Locate the cell with the specified text and output its (x, y) center coordinate. 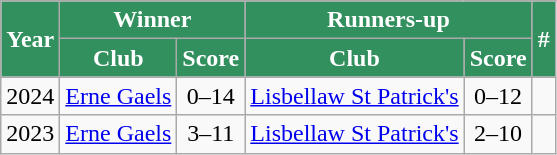
0–14 (211, 96)
Runners-up (388, 20)
# (544, 39)
2024 (30, 96)
2–10 (498, 134)
Winner (152, 20)
2023 (30, 134)
0–12 (498, 96)
Year (30, 39)
3–11 (211, 134)
